Determine the [X, Y] coordinate at the center of the cell enclosing the given text.  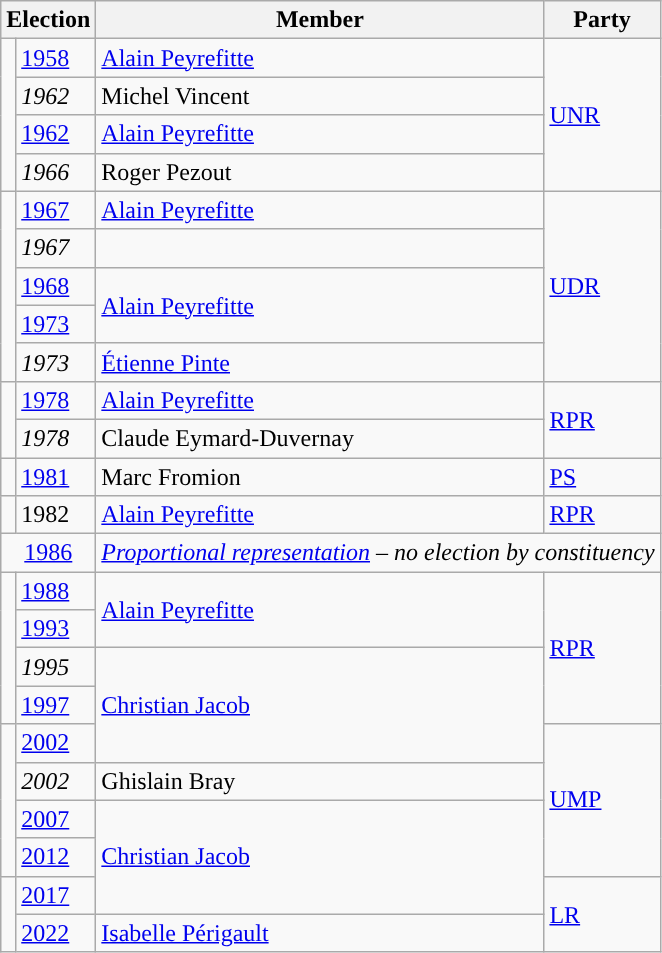
2007 [56, 819]
Étienne Pinte [320, 362]
1988 [56, 591]
Election [48, 20]
1958 [56, 58]
LR [602, 914]
Isabelle Périgault [320, 933]
Claude Eymard-Duvernay [320, 438]
1993 [56, 629]
1997 [56, 705]
UDR [602, 286]
2022 [56, 933]
1986 [48, 553]
Roger Pezout [320, 172]
2017 [56, 895]
Michel Vincent [320, 96]
1995 [56, 667]
2012 [56, 857]
1966 [56, 172]
Member [320, 20]
UNR [602, 115]
1982 [56, 515]
UMP [602, 800]
PS [602, 477]
Proportional representation – no election by constituency [378, 553]
Ghislain Bray [320, 781]
Marc Fromion [320, 477]
1968 [56, 286]
Party [602, 20]
1981 [56, 477]
